Pinpoint the cell where the given text exists, returning its [x, y] midpoint coordinate. 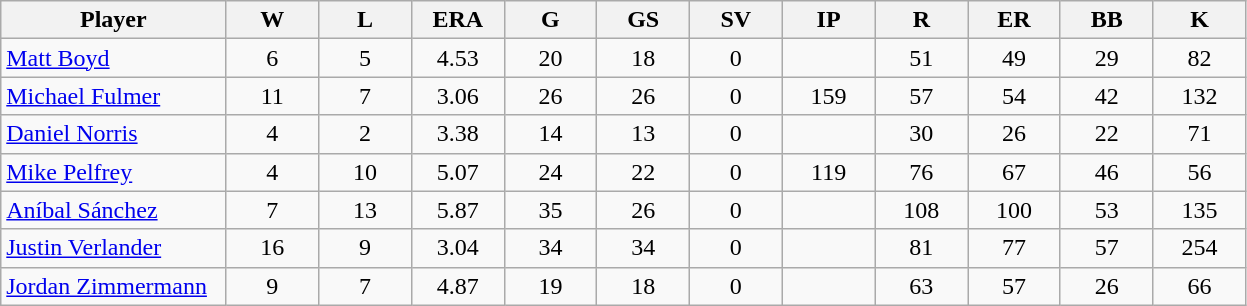
Player [114, 20]
R [922, 20]
IP [828, 20]
BB [1106, 20]
20 [550, 58]
Mike Pelfrey [114, 172]
159 [828, 96]
11 [272, 96]
3.06 [458, 96]
K [1200, 20]
L [366, 20]
135 [1200, 210]
42 [1106, 96]
29 [1106, 58]
77 [1014, 248]
SV [736, 20]
Justin Verlander [114, 248]
19 [550, 286]
3.38 [458, 134]
3.04 [458, 248]
108 [922, 210]
35 [550, 210]
G [550, 20]
30 [922, 134]
100 [1014, 210]
6 [272, 58]
5 [366, 58]
82 [1200, 58]
53 [1106, 210]
16 [272, 248]
5.87 [458, 210]
5.07 [458, 172]
GS [644, 20]
14 [550, 134]
76 [922, 172]
66 [1200, 286]
Michael Fulmer [114, 96]
Jordan Zimmermann [114, 286]
Aníbal Sánchez [114, 210]
24 [550, 172]
54 [1014, 96]
10 [366, 172]
71 [1200, 134]
49 [1014, 58]
46 [1106, 172]
Daniel Norris [114, 134]
2 [366, 134]
W [272, 20]
4.87 [458, 286]
67 [1014, 172]
ER [1014, 20]
56 [1200, 172]
132 [1200, 96]
Matt Boyd [114, 58]
51 [922, 58]
119 [828, 172]
81 [922, 248]
254 [1200, 248]
ERA [458, 20]
63 [922, 286]
4.53 [458, 58]
